Locate the cell with the specified text and output its (X, Y) center coordinate. 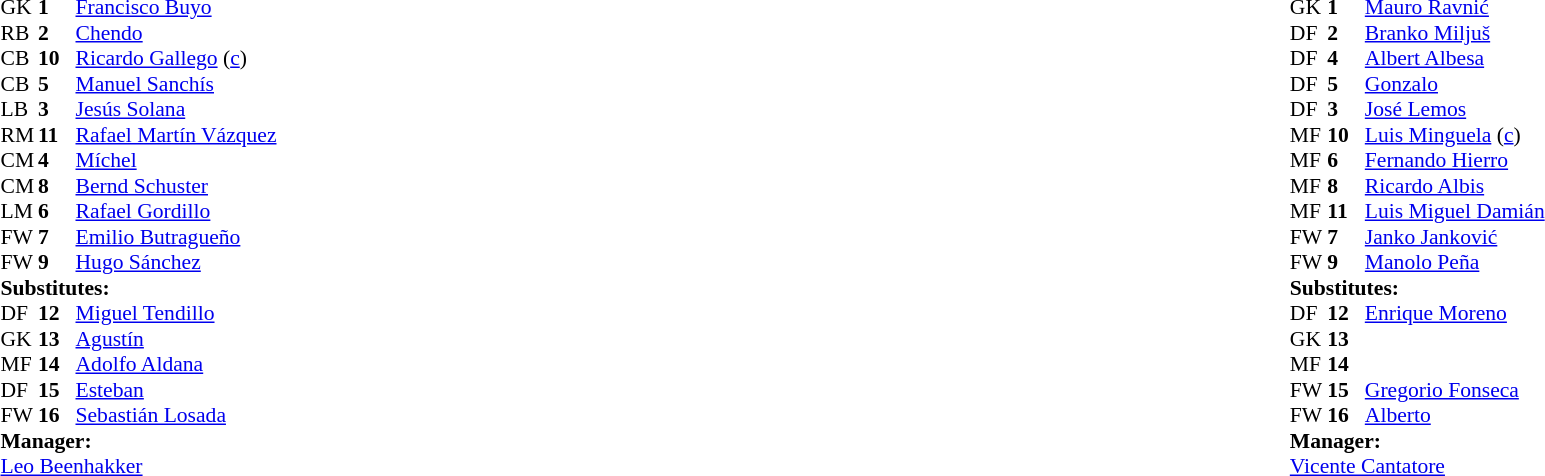
Ricardo Albis (1455, 186)
Jesús Solana (176, 109)
Branko Miljuš (1455, 33)
José Lemos (1455, 109)
Luis Miguel Damián (1455, 211)
Fernando Hierro (1455, 161)
Enrique Moreno (1455, 313)
Janko Janković (1455, 237)
Miguel Tendillo (176, 313)
RM (19, 135)
Albert Albesa (1455, 59)
RB (19, 33)
Ricardo Gallego (c) (176, 59)
Esteban (176, 390)
Sebastián Losada (176, 415)
Gregorio Fonseca (1455, 390)
Emilio Butragueño (176, 237)
Rafael Gordillo (176, 211)
Alberto (1455, 415)
Adolfo Aldana (176, 365)
Gonzalo (1455, 84)
Míchel (176, 161)
Bernd Schuster (176, 186)
Rafael Martín Vázquez (176, 135)
Hugo Sánchez (176, 263)
LM (19, 211)
Manuel Sanchís (176, 84)
Chendo (176, 33)
LB (19, 109)
Manolo Peña (1455, 263)
Luis Minguela (c) (1455, 135)
Agustín (176, 339)
